Search for the cell housing the specified text and yield its (x, y) center coordinate. 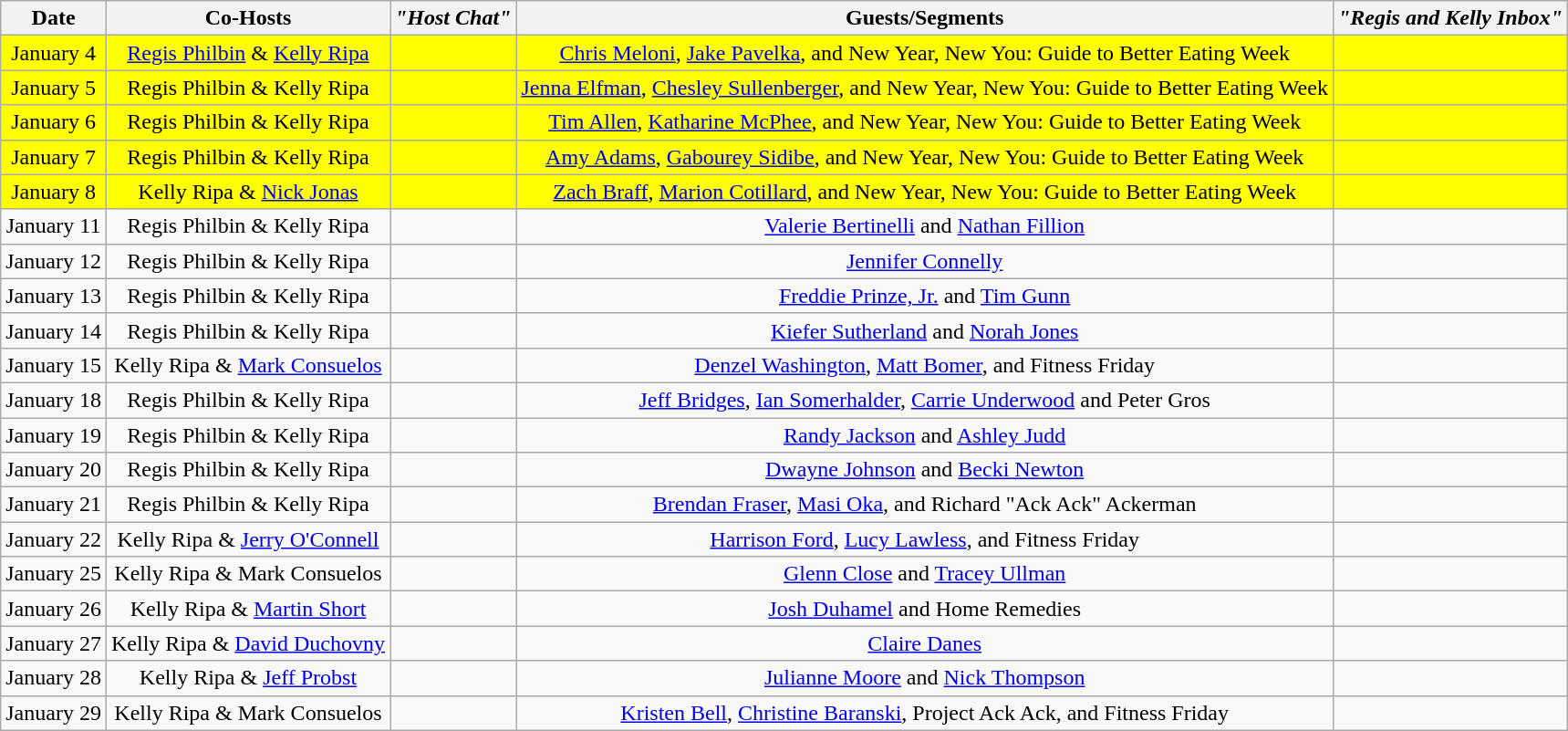
January 29 (54, 713)
Date (54, 18)
Brendan Fraser, Masi Oka, and Richard "Ack Ack" Ackerman (925, 505)
January 18 (54, 400)
Kristen Bell, Christine Baranski, Project Ack Ack, and Fitness Friday (925, 713)
January 27 (54, 643)
January 14 (54, 330)
January 6 (54, 122)
January 4 (54, 53)
Kelly Ripa & David Duchovny (248, 643)
January 8 (54, 192)
Denzel Washington, Matt Bomer, and Fitness Friday (925, 365)
January 11 (54, 226)
January 22 (54, 539)
Jenna Elfman, Chesley Sullenberger, and New Year, New You: Guide to Better Eating Week (925, 88)
January 21 (54, 505)
Josh Duhamel and Home Remedies (925, 609)
Randy Jackson and Ashley Judd (925, 435)
January 28 (54, 678)
Claire Danes (925, 643)
January 5 (54, 88)
Freddie Prinze, Jr. and Tim Gunn (925, 296)
Kelly Ripa & Nick Jonas (248, 192)
Chris Meloni, Jake Pavelka, and New Year, New You: Guide to Better Eating Week (925, 53)
January 25 (54, 574)
Jeff Bridges, Ian Somerhalder, Carrie Underwood and Peter Gros (925, 400)
Kelly Ripa & Jerry O'Connell (248, 539)
Kelly Ripa & Jeff Probst (248, 678)
January 26 (54, 609)
Valerie Bertinelli and Nathan Fillion (925, 226)
Zach Braff, Marion Cotillard, and New Year, New You: Guide to Better Eating Week (925, 192)
Kelly Ripa & Martin Short (248, 609)
"Regis and Kelly Inbox" (1450, 18)
Tim Allen, Katharine McPhee, and New Year, New You: Guide to Better Eating Week (925, 122)
January 20 (54, 470)
January 12 (54, 261)
"Host Chat" (453, 18)
Harrison Ford, Lucy Lawless, and Fitness Friday (925, 539)
Co-Hosts (248, 18)
Dwayne Johnson and Becki Newton (925, 470)
Jennifer Connelly (925, 261)
Julianne Moore and Nick Thompson (925, 678)
Guests/Segments (925, 18)
January 7 (54, 157)
January 13 (54, 296)
Kiefer Sutherland and Norah Jones (925, 330)
January 19 (54, 435)
Glenn Close and Tracey Ullman (925, 574)
Amy Adams, Gabourey Sidibe, and New Year, New You: Guide to Better Eating Week (925, 157)
January 15 (54, 365)
